Determine the (x, y) coordinate at the center of the cell enclosing the given text.  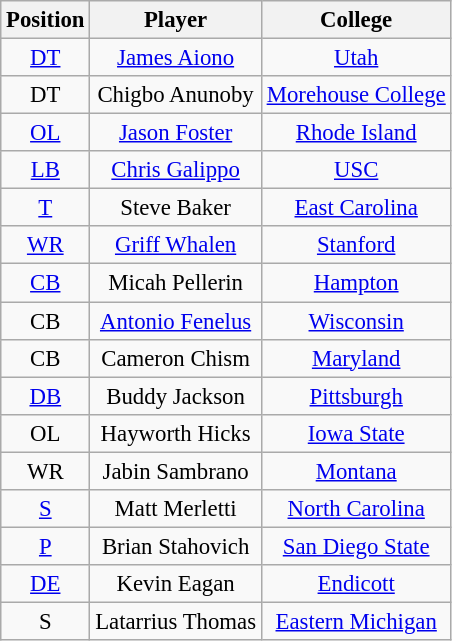
DB (46, 396)
Player (176, 20)
Cameron Chism (176, 358)
James Aiono (176, 58)
Griff Whalen (176, 245)
Pittsburgh (356, 396)
North Carolina (356, 509)
Maryland (356, 358)
Utah (356, 58)
Iowa State (356, 433)
Stanford (356, 245)
Steve Baker (176, 208)
Montana (356, 471)
Chigbo Anunoby (176, 95)
Hayworth Hicks (176, 433)
Position (46, 20)
Eastern Michigan (356, 621)
Jason Foster (176, 133)
San Diego State (356, 546)
Chris Galippo (176, 170)
Buddy Jackson (176, 396)
T (46, 208)
Brian Stahovich (176, 546)
Morehouse College (356, 95)
Jabin Sambrano (176, 471)
Rhode Island (356, 133)
College (356, 20)
Hampton (356, 283)
Endicott (356, 584)
DE (46, 584)
P (46, 546)
Micah Pellerin (176, 283)
Latarrius Thomas (176, 621)
Kevin Eagan (176, 584)
East Carolina (356, 208)
Antonio Fenelus (176, 321)
LB (46, 170)
Wisconsin (356, 321)
USC (356, 170)
Matt Merletti (176, 509)
